From the cell containing the given text, extract its center point as [X, Y] coordinate. 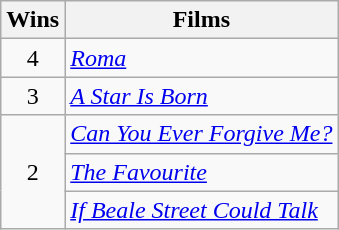
A Star Is Born [202, 96]
Roma [202, 58]
Films [202, 20]
3 [33, 96]
Wins [33, 20]
2 [33, 172]
If Beale Street Could Talk [202, 210]
The Favourite [202, 172]
Can You Ever Forgive Me? [202, 134]
4 [33, 58]
